Determine the [X, Y] coordinate at the center of the cell enclosing the given text.  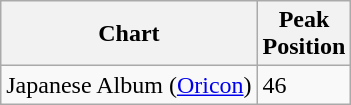
Chart [129, 34]
46 [304, 85]
Peak Position [304, 34]
Japanese Album (Oricon) [129, 85]
